Detect which cell encompasses the target text, then output its (x, y) center coordinate. 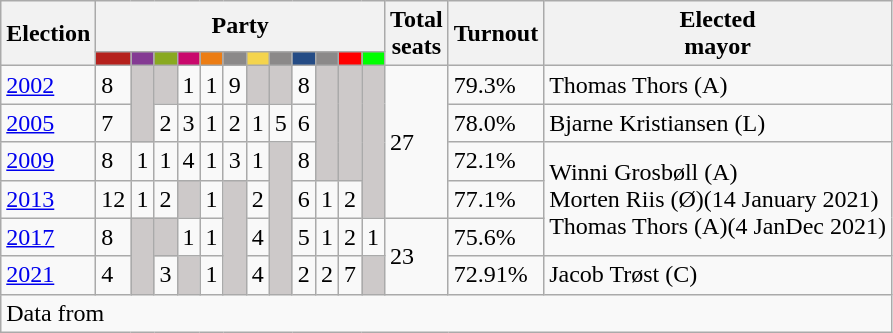
Turnout (496, 34)
72.1% (496, 161)
2013 (48, 199)
75.6% (496, 237)
2005 (48, 123)
9 (234, 85)
Party (240, 26)
Thomas Thors (A) (718, 85)
79.3% (496, 85)
Data from (446, 313)
77.1% (496, 199)
27 (417, 142)
72.91% (496, 275)
2017 (48, 237)
Totalseats (417, 34)
2021 (48, 275)
12 (114, 199)
Election (48, 34)
Electedmayor (718, 34)
2002 (48, 85)
23 (417, 256)
Bjarne Kristiansen (L) (718, 123)
Jacob Trøst (C) (718, 275)
Winni Grosbøll (A)Morten Riis (Ø)(14 January 2021)Thomas Thors (A)(4 JanDec 2021) (718, 199)
78.0% (496, 123)
2009 (48, 161)
